Scan for the cell matching the given text and deliver its (X, Y) coordinate at center. 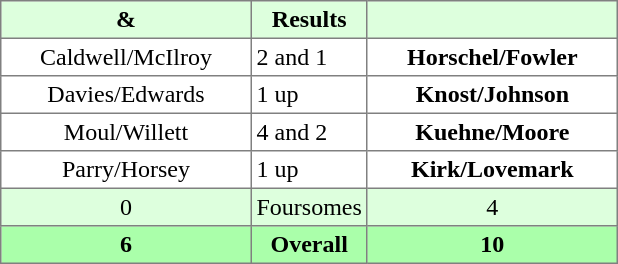
Caldwell/McIlroy (126, 57)
Moul/Willett (126, 132)
4 and 2 (309, 132)
Foursomes (309, 207)
Kirk/Lovemark (492, 170)
Knost/Johnson (492, 95)
Parry/Horsey (126, 170)
Kuehne/Moore (492, 132)
Results (309, 20)
Overall (309, 245)
Horschel/Fowler (492, 57)
6 (126, 245)
Davies/Edwards (126, 95)
0 (126, 207)
& (126, 20)
2 and 1 (309, 57)
10 (492, 245)
4 (492, 207)
